Search for the cell housing the specified text and yield its (X, Y) center coordinate. 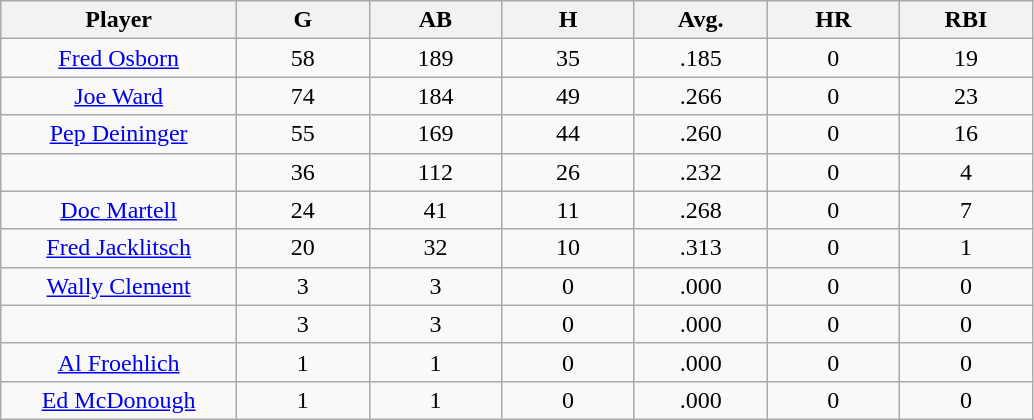
HR (834, 20)
44 (568, 134)
32 (436, 248)
Avg. (700, 20)
Joe Ward (119, 96)
10 (568, 248)
.268 (700, 210)
H (568, 20)
Doc Martell (119, 210)
G (304, 20)
41 (436, 210)
20 (304, 248)
.260 (700, 134)
4 (966, 172)
24 (304, 210)
74 (304, 96)
Player (119, 20)
.266 (700, 96)
23 (966, 96)
Al Froehlich (119, 362)
AB (436, 20)
189 (436, 58)
26 (568, 172)
19 (966, 58)
58 (304, 58)
184 (436, 96)
Pep Deininger (119, 134)
RBI (966, 20)
.313 (700, 248)
Fred Jacklitsch (119, 248)
49 (568, 96)
7 (966, 210)
Fred Osborn (119, 58)
11 (568, 210)
.185 (700, 58)
169 (436, 134)
16 (966, 134)
36 (304, 172)
55 (304, 134)
.232 (700, 172)
112 (436, 172)
Wally Clement (119, 286)
35 (568, 58)
Ed McDonough (119, 400)
